Locate the cell with the specified text and output its (X, Y) center coordinate. 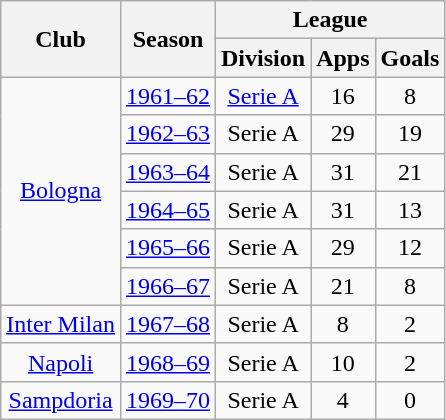
Division (264, 58)
Apps (343, 58)
Sampdoria (61, 400)
10 (343, 362)
Goals (410, 58)
4 (343, 400)
Inter Milan (61, 324)
1964–65 (168, 210)
1962–63 (168, 134)
1961–62 (168, 96)
12 (410, 248)
19 (410, 134)
Napoli (61, 362)
1963–64 (168, 172)
13 (410, 210)
Season (168, 39)
1966–67 (168, 286)
1965–66 (168, 248)
League (330, 20)
1968–69 (168, 362)
Bologna (61, 191)
16 (343, 96)
Club (61, 39)
1967–68 (168, 324)
0 (410, 400)
1969–70 (168, 400)
